Search for the cell housing the specified text and yield its (x, y) center coordinate. 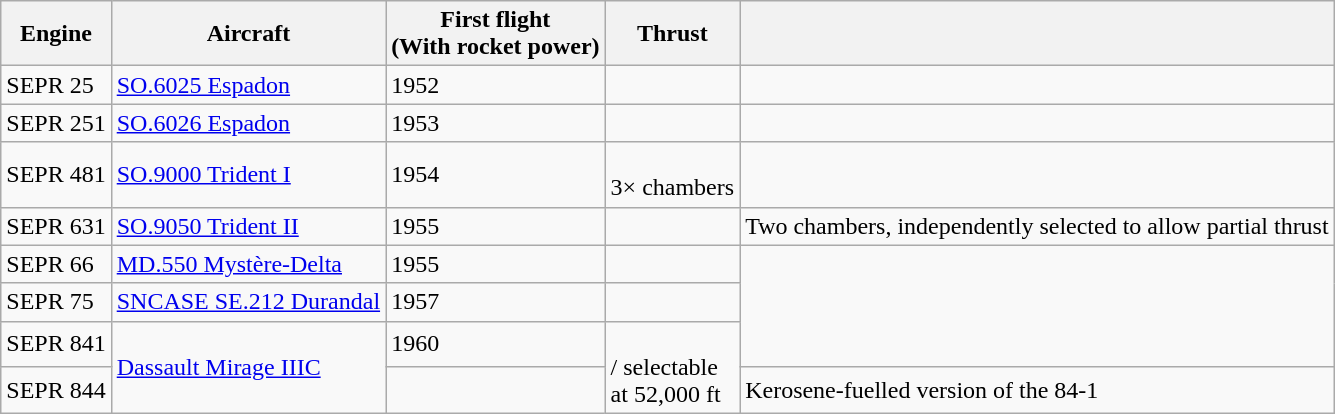
SEPR 841 (56, 344)
Thrust (672, 34)
1954 (496, 174)
SO.6025 Espadon (248, 85)
/ selectable at 52,000 ft (672, 367)
First flight (With rocket power) (496, 34)
SEPR 75 (56, 302)
SO.9000 Trident I (248, 174)
SO.9050 Trident II (248, 226)
Dassault Mirage IIIC (248, 367)
SEPR 844 (56, 390)
SO.6026 Espadon (248, 123)
SEPR 481 (56, 174)
1960 (496, 344)
1952 (496, 85)
1957 (496, 302)
1953 (496, 123)
Engine (56, 34)
Kerosene-fuelled version of the 84-1 (1038, 390)
SNCASE SE.212 Durandal (248, 302)
Aircraft (248, 34)
SEPR 25 (56, 85)
SEPR 631 (56, 226)
3× chambers (672, 174)
Two chambers, independently selected to allow partial thrust (1038, 226)
MD.550 Mystère-Delta (248, 264)
SEPR 66 (56, 264)
SEPR 251 (56, 123)
